From the cell containing the given text, extract its center point as (x, y) coordinate. 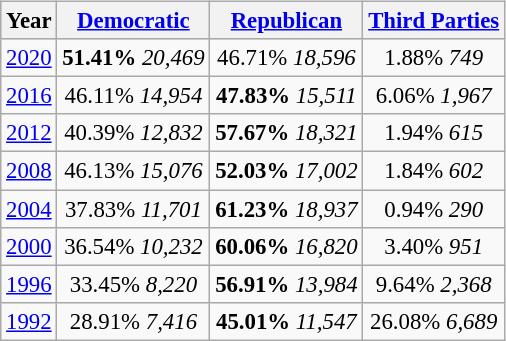
1.94% 615 (434, 133)
60.06% 16,820 (286, 246)
6.06% 1,967 (434, 96)
33.45% 8,220 (134, 284)
2012 (29, 133)
2008 (29, 171)
26.08% 6,689 (434, 321)
47.83% 15,511 (286, 96)
37.83% 11,701 (134, 209)
2016 (29, 96)
1992 (29, 321)
3.40% 951 (434, 246)
1.88% 749 (434, 58)
Third Parties (434, 21)
51.41% 20,469 (134, 58)
Republican (286, 21)
40.39% 12,832 (134, 133)
28.91% 7,416 (134, 321)
2004 (29, 209)
46.13% 15,076 (134, 171)
46.71% 18,596 (286, 58)
0.94% 290 (434, 209)
2000 (29, 246)
61.23% 18,937 (286, 209)
9.64% 2,368 (434, 284)
52.03% 17,002 (286, 171)
Democratic (134, 21)
36.54% 10,232 (134, 246)
1.84% 602 (434, 171)
46.11% 14,954 (134, 96)
2020 (29, 58)
57.67% 18,321 (286, 133)
56.91% 13,984 (286, 284)
45.01% 11,547 (286, 321)
Year (29, 21)
1996 (29, 284)
